Pinpoint the cell where the given text exists, returning its [x, y] midpoint coordinate. 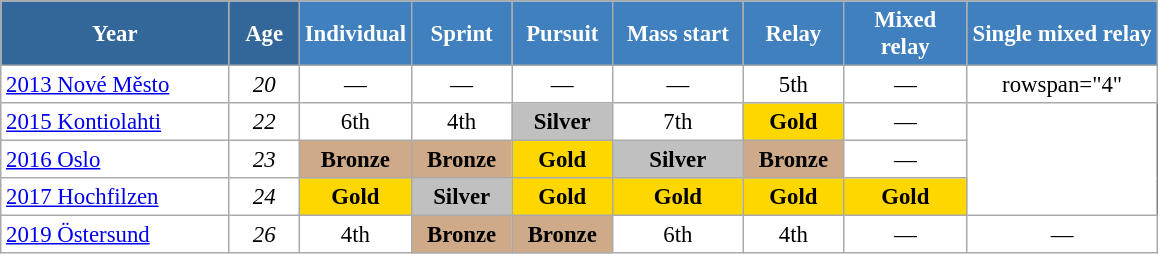
Age [264, 34]
24 [264, 197]
26 [264, 235]
2013 Nové Město [115, 85]
Sprint [462, 34]
Mixed relay [906, 34]
2016 Oslo [115, 160]
Relay [794, 34]
Single mixed relay [1062, 34]
Pursuit [562, 34]
2017 Hochfilzen [115, 197]
2019 Östersund [115, 235]
5th [794, 85]
23 [264, 160]
Individual [355, 34]
Year [115, 34]
20 [264, 85]
Mass start [678, 34]
2015 Kontiolahti [115, 122]
22 [264, 122]
7th [678, 122]
rowspan="4" [1062, 85]
